Search for the cell housing the specified text and yield its (X, Y) center coordinate. 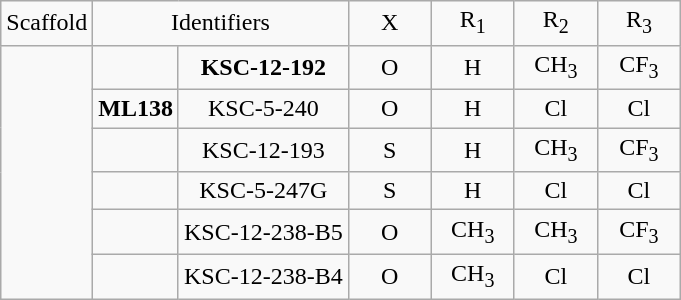
KSC-5-240 (263, 108)
Identifiers (220, 23)
R1 (472, 23)
KSC-5-247G (263, 191)
KSC-12-238-B5 (263, 232)
Scaffold (47, 23)
KSC-12-238-B4 (263, 276)
R2 (556, 23)
R3 (638, 23)
KSC-12-193 (263, 150)
ML138 (136, 108)
X (390, 23)
KSC-12-192 (263, 67)
